Search for the cell housing the specified text and yield its (x, y) center coordinate. 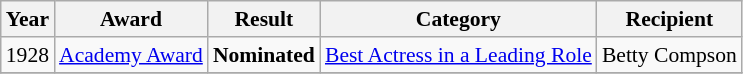
Category (458, 19)
Nominated (264, 55)
Year (28, 19)
Betty Compson (670, 55)
1928 (28, 55)
Recipient (670, 19)
Award (131, 19)
Academy Award (131, 55)
Result (264, 19)
Best Actress in a Leading Role (458, 55)
